Capture the cell that displays the provided text and extract its [x, y] central coordinate. 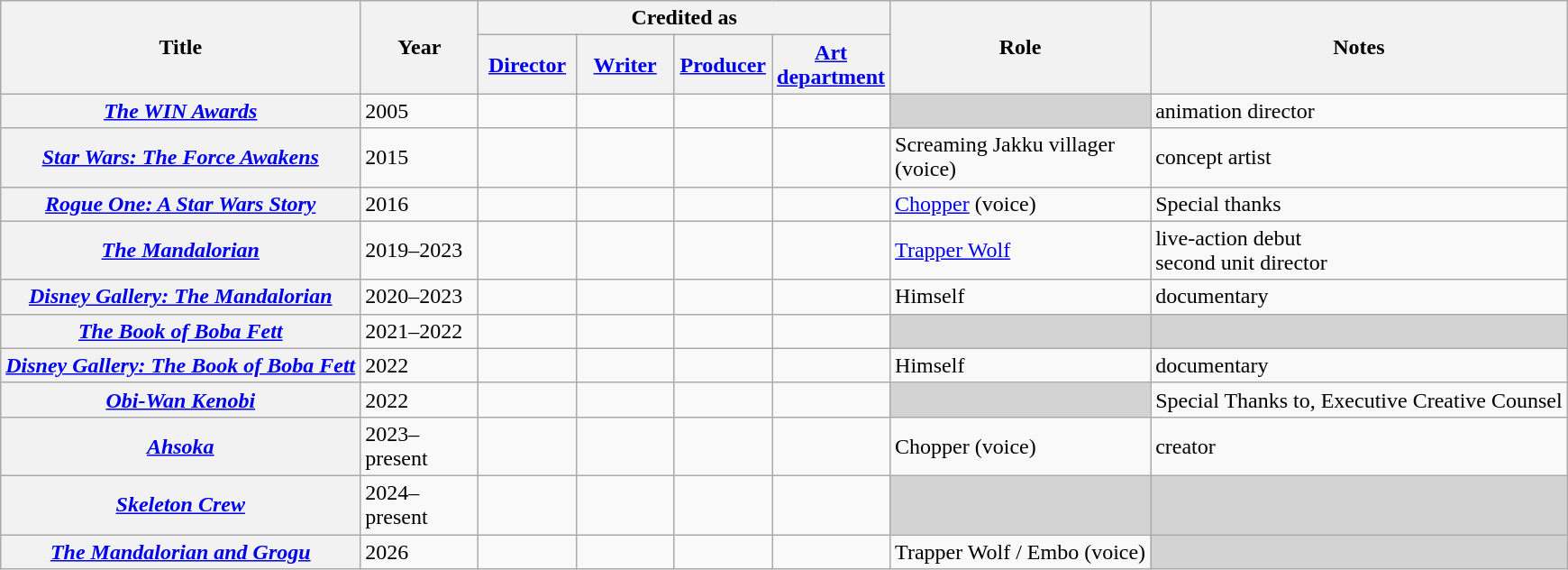
The Mandalorian [180, 251]
Special Thanks to, Executive Creative Counsel [1359, 400]
Trapper Wolf / Embo (voice) [1020, 551]
Ahsoka [180, 446]
Disney Gallery: The Book of Boba Fett [180, 365]
Producer [723, 65]
Year [420, 47]
2019–2023 [420, 251]
Disney Gallery: The Mandalorian [180, 297]
Rogue One: A Star Wars Story [180, 204]
Star Wars: The Force Awakens [180, 157]
2016 [420, 204]
The Mandalorian and Grogu [180, 551]
2020–2023 [420, 297]
The WIN Awards [180, 111]
Title [180, 47]
2026 [420, 551]
Skeleton Crew [180, 505]
Writer [625, 65]
Director [528, 65]
Role [1020, 47]
2021–2022 [420, 331]
Trapper Wolf [1020, 251]
Credited as [685, 18]
Obi-Wan Kenobi [180, 400]
2024–present [420, 505]
2015 [420, 157]
live-action debutsecond unit director [1359, 251]
The Book of Boba Fett [180, 331]
Art department [831, 65]
2005 [420, 111]
animation director [1359, 111]
2023–present [420, 446]
Special thanks [1359, 204]
creator [1359, 446]
Notes [1359, 47]
Screaming Jakku villager(voice) [1020, 157]
concept artist [1359, 157]
